For the text-containing cell, return its midpoint in (x, y) coordinate format. 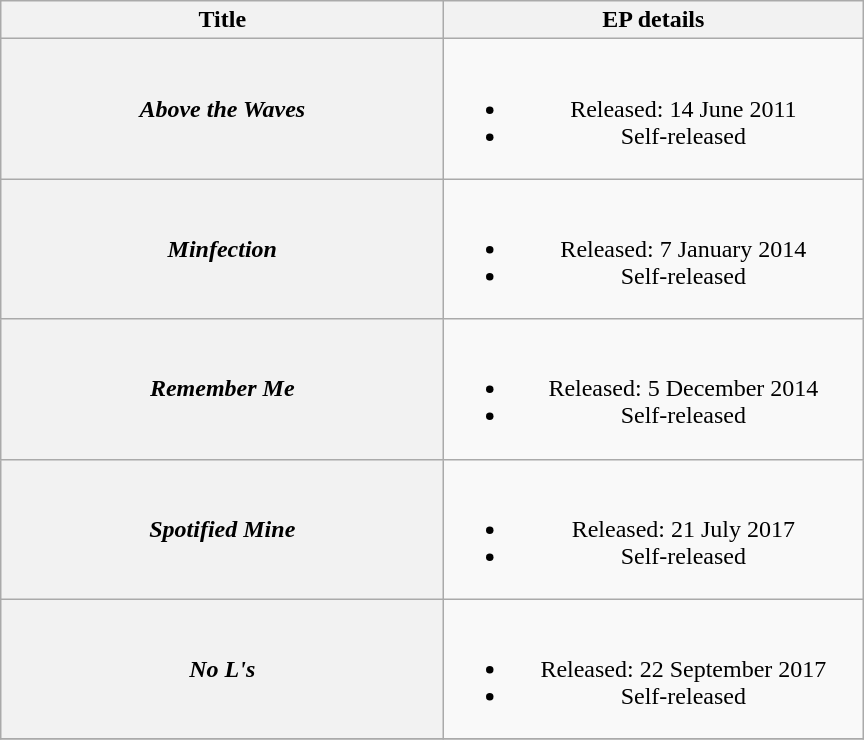
Released: 22 September 2017Self-released (654, 669)
Above the Waves (222, 109)
Released: 14 June 2011Self-released (654, 109)
Title (222, 20)
Released: 7 January 2014Self-released (654, 249)
EP details (654, 20)
No L's (222, 669)
Released: 21 July 2017Self-released (654, 529)
Remember Me (222, 389)
Released: 5 December 2014Self-released (654, 389)
Minfection (222, 249)
Spotified Mine (222, 529)
